Provide the (X, Y) coordinate of the cell's center where the given text is located.  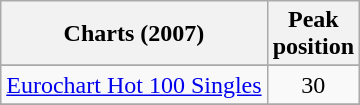
30 (313, 85)
Charts (2007) (134, 34)
Eurochart Hot 100 Singles (134, 85)
Peakposition (313, 34)
